Output the [X, Y] coordinate of the center of the cell containing the given text.  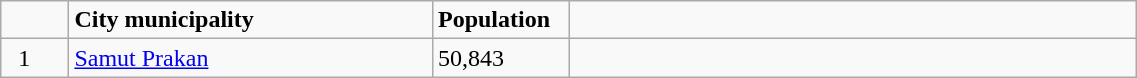
Population [500, 20]
Samut Prakan [251, 58]
50,843 [500, 58]
1 [35, 58]
City municipality [251, 20]
